Find where the given text appears and provide that cell's center as (X, Y) coordinate. 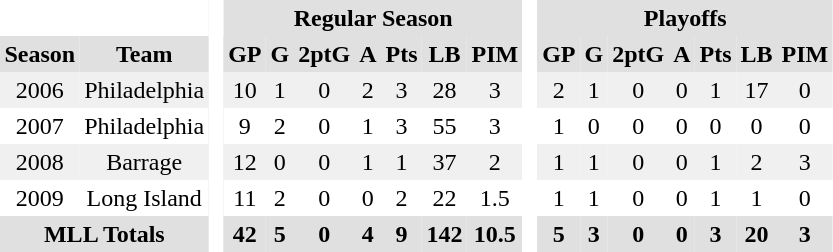
Season (40, 54)
MLL Totals (104, 234)
Playoffs (686, 18)
10 (245, 90)
2009 (40, 198)
28 (444, 90)
Team (144, 54)
20 (756, 234)
22 (444, 198)
2008 (40, 162)
142 (444, 234)
4 (368, 234)
Long Island (144, 198)
11 (245, 198)
2007 (40, 126)
12 (245, 162)
Barrage (144, 162)
42 (245, 234)
1.5 (495, 198)
55 (444, 126)
37 (444, 162)
10.5 (495, 234)
Regular Season (374, 18)
17 (756, 90)
2006 (40, 90)
